Detect which cell encompasses the target text, then output its (x, y) center coordinate. 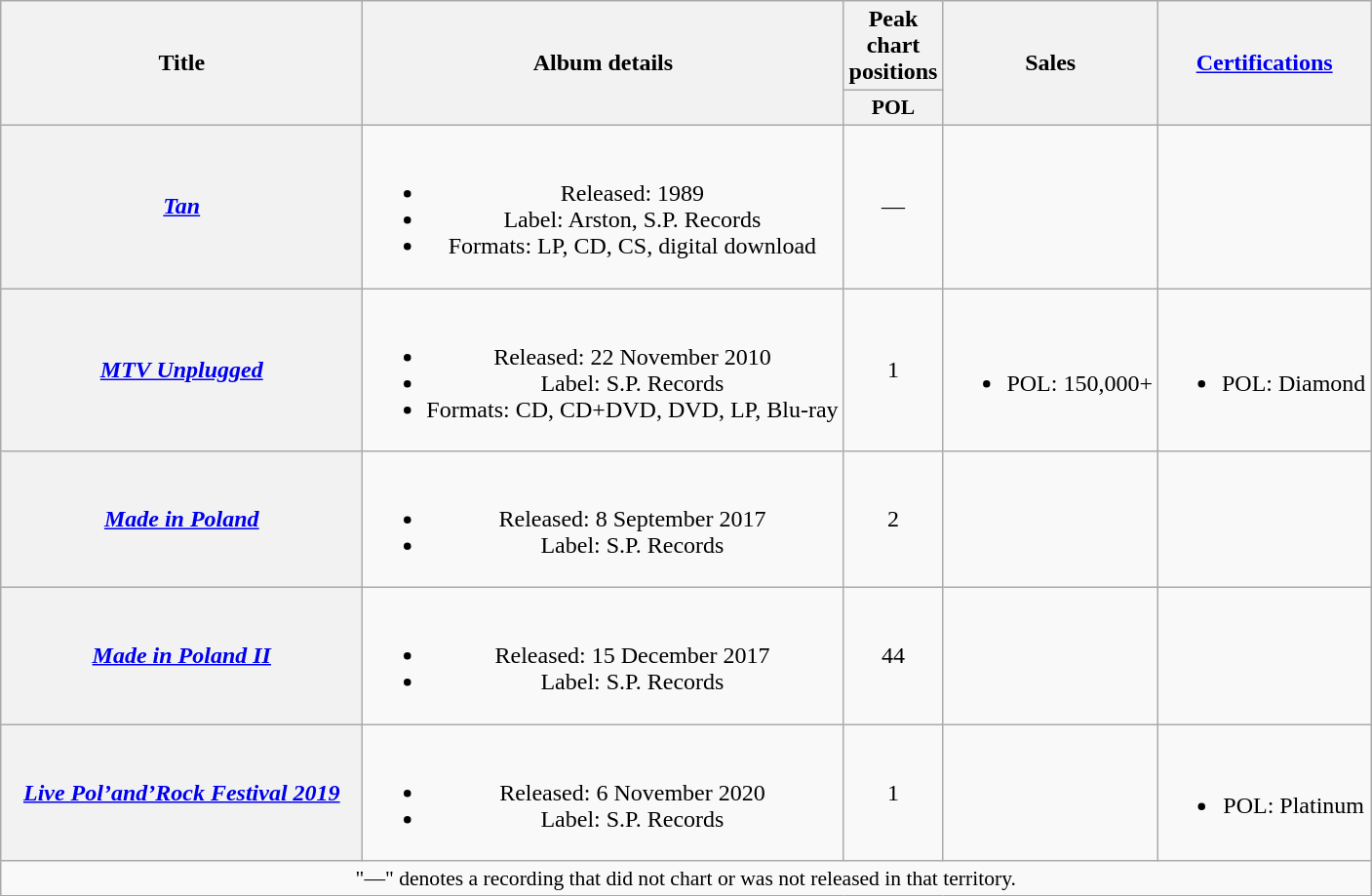
Tan (181, 207)
Made in Poland II (181, 656)
Sales (1051, 63)
POL: Diamond (1264, 370)
POL: Platinum (1264, 793)
Album details (603, 63)
Made in Poland (181, 520)
— (893, 207)
44 (893, 656)
Certifications (1264, 63)
POL: 150,000+ (1051, 370)
Released: 22 November 2010Label: S.P. RecordsFormats: CD, CD+DVD, DVD, LP, Blu-ray (603, 370)
Released: 6 November 2020Label: S.P. Records (603, 793)
MTV Unplugged (181, 370)
POL (893, 108)
"—" denotes a recording that did not chart or was not released in that territory. (686, 878)
Peak chart positions (893, 46)
Released: 8 September 2017Label: S.P. Records (603, 520)
Released: 15 December 2017Label: S.P. Records (603, 656)
2 (893, 520)
Released: 1989Label: Arston, S.P. RecordsFormats: LP, CD, CS, digital download (603, 207)
Title (181, 63)
Live Pol’and’Rock Festival 2019 (181, 793)
